Determine the [x, y] coordinate at the center of the cell enclosing the given text.  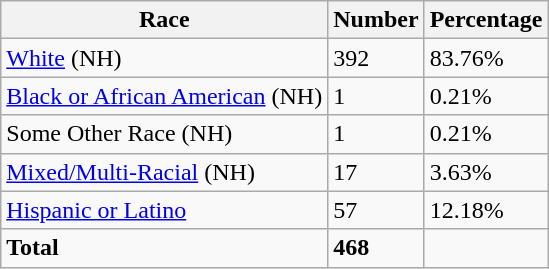
57 [376, 210]
Some Other Race (NH) [164, 134]
Total [164, 248]
3.63% [486, 172]
Number [376, 20]
White (NH) [164, 58]
83.76% [486, 58]
Black or African American (NH) [164, 96]
Hispanic or Latino [164, 210]
17 [376, 172]
Percentage [486, 20]
12.18% [486, 210]
468 [376, 248]
Mixed/Multi-Racial (NH) [164, 172]
392 [376, 58]
Race [164, 20]
